Capture the cell that displays the provided text and extract its (X, Y) central coordinate. 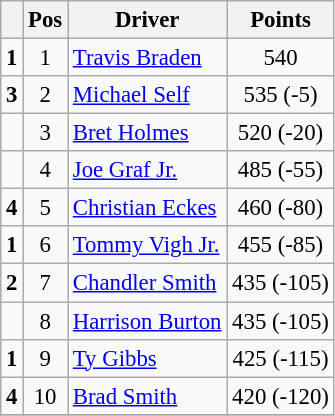
485 (-55) (280, 170)
Harrison Burton (148, 321)
425 (-115) (280, 358)
10 (46, 396)
Tommy Vigh Jr. (148, 245)
9 (46, 358)
520 (-20) (280, 133)
Michael Self (148, 95)
Joe Graf Jr. (148, 170)
Pos (46, 20)
455 (-85) (280, 245)
Chandler Smith (148, 283)
Travis Braden (148, 58)
5 (46, 208)
Christian Eckes (148, 208)
535 (-5) (280, 95)
Points (280, 20)
460 (-80) (280, 208)
540 (280, 58)
Ty Gibbs (148, 358)
Bret Holmes (148, 133)
8 (46, 321)
7 (46, 283)
Driver (148, 20)
6 (46, 245)
Brad Smith (148, 396)
420 (-120) (280, 396)
